Determine the [X, Y] coordinate at the center of the cell enclosing the given text.  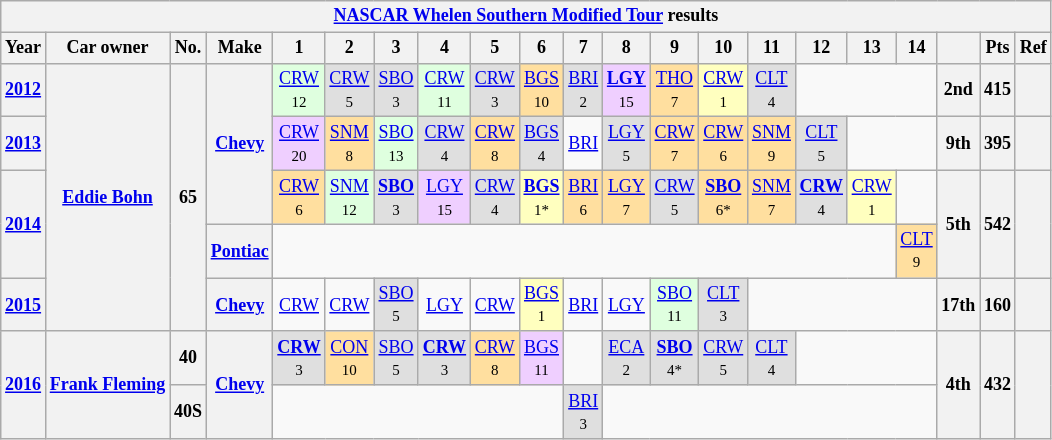
SBO6* [724, 197]
17th [958, 305]
40 [188, 358]
14 [916, 48]
NASCAR Whelen Southern Modified Tour results [526, 16]
CLT5 [821, 144]
40S [188, 412]
SNM9 [772, 144]
BRI2 [584, 90]
CRW12 [299, 90]
CLT9 [916, 251]
SNM12 [350, 197]
2013 [24, 144]
395 [998, 144]
Frank Fleming [107, 384]
CLT3 [724, 305]
No. [188, 48]
542 [998, 224]
SBO11 [674, 305]
CRW7 [674, 144]
9 [674, 48]
LGY7 [627, 197]
Eddie Bohn [107, 197]
2015 [24, 305]
2012 [24, 90]
BGS11 [542, 358]
7 [584, 48]
THO7 [674, 90]
BGS1* [542, 197]
2nd [958, 90]
2 [350, 48]
SNM8 [350, 144]
5 [494, 48]
160 [998, 305]
432 [998, 384]
CRW20 [299, 144]
11 [772, 48]
8 [627, 48]
3 [396, 48]
ECA2 [627, 358]
4 [444, 48]
Make [240, 48]
12 [821, 48]
Car owner [107, 48]
Ref [1033, 48]
SBO4* [674, 358]
4th [958, 384]
2014 [24, 224]
SBO13 [396, 144]
6 [542, 48]
Pontiac [240, 251]
Pts [998, 48]
BRI6 [584, 197]
LGY5 [627, 144]
Year [24, 48]
BRI3 [584, 412]
BGS10 [542, 90]
SNM7 [772, 197]
BGS4 [542, 144]
CON10 [350, 358]
13 [872, 48]
65 [188, 197]
10 [724, 48]
415 [998, 90]
CRW11 [444, 90]
9th [958, 144]
1 [299, 48]
2016 [24, 384]
5th [958, 224]
BGS1 [542, 305]
